Locate the cell with the specified text and output its [X, Y] center coordinate. 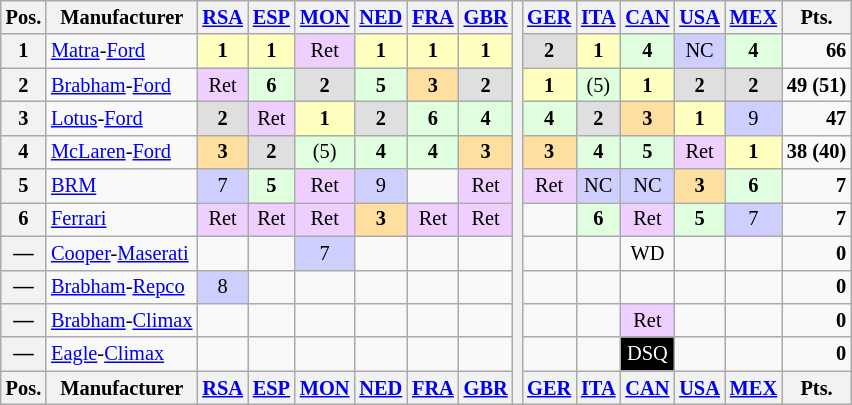
Brabham-Ford [122, 85]
Brabham-Climax [122, 320]
66 [816, 51]
BRM [122, 186]
47 [816, 118]
8 [222, 287]
49 (51) [816, 85]
38 (40) [816, 152]
Matra-Ford [122, 51]
Ferrari [122, 219]
Lotus-Ford [122, 118]
WD [647, 253]
DSQ [647, 354]
Cooper-Maserati [122, 253]
Brabham-Repco [122, 287]
McLaren-Ford [122, 152]
Eagle-Climax [122, 354]
